From the cell containing the given text, extract its center point as [X, Y] coordinate. 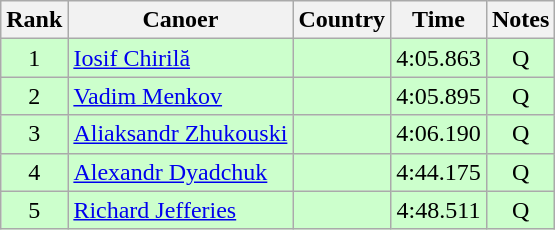
4:06.190 [439, 134]
1 [34, 58]
4:48.511 [439, 210]
4 [34, 172]
3 [34, 134]
Country [342, 20]
Aliaksandr Zhukouski [180, 134]
Iosif Chirilă [180, 58]
4:05.863 [439, 58]
4:44.175 [439, 172]
2 [34, 96]
Rank [34, 20]
5 [34, 210]
Vadim Menkov [180, 96]
Notes [520, 20]
Richard Jefferies [180, 210]
Time [439, 20]
4:05.895 [439, 96]
Alexandr Dyadchuk [180, 172]
Canoer [180, 20]
